Return (x, y) of the center of cell containing provided text 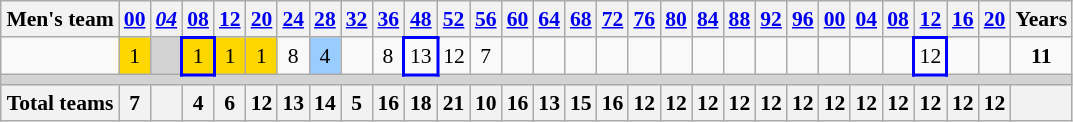
72 (613, 19)
52 (453, 19)
10 (486, 104)
84 (708, 19)
5 (357, 104)
92 (771, 19)
76 (644, 19)
80 (676, 19)
96 (803, 19)
36 (388, 19)
18 (420, 104)
21 (453, 104)
60 (518, 19)
64 (549, 19)
24 (293, 19)
Years (1041, 19)
88 (740, 19)
Men's team (60, 19)
68 (581, 19)
48 (420, 19)
11 (1041, 56)
32 (357, 19)
6 (230, 104)
Total teams (60, 104)
56 (486, 19)
15 (581, 104)
14 (325, 104)
28 (325, 19)
